Determine the (X, Y) coordinate at the center of the cell enclosing the given text.  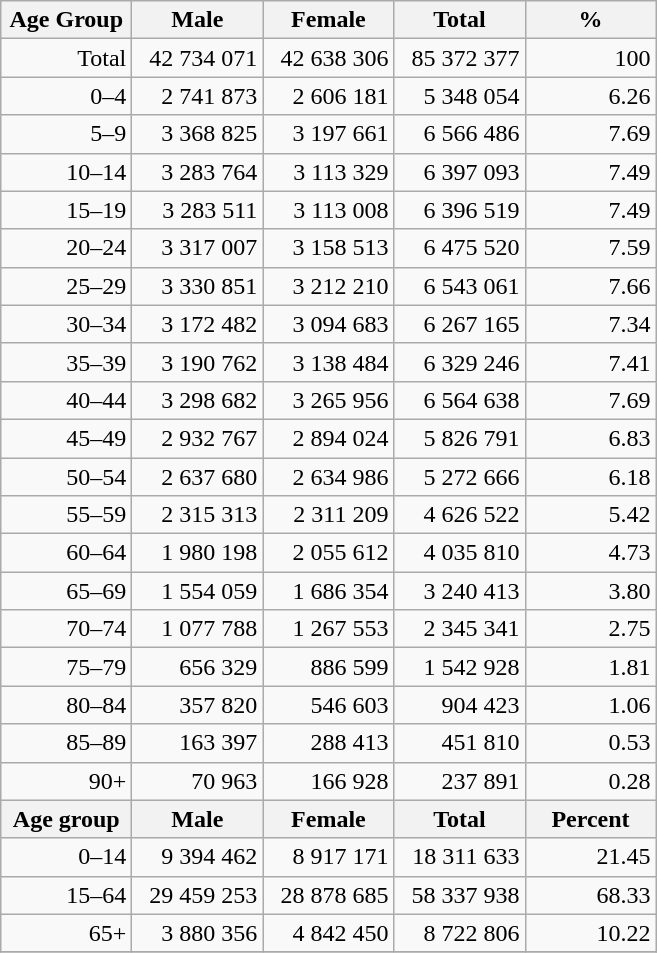
6.83 (590, 438)
21.45 (590, 857)
30–34 (66, 324)
6 396 519 (460, 210)
3 330 851 (198, 286)
20–24 (66, 248)
163 397 (198, 743)
4 626 522 (460, 515)
3 240 413 (460, 591)
886 599 (328, 667)
Age group (66, 819)
28 878 685 (328, 895)
0.53 (590, 743)
656 329 (198, 667)
3 158 513 (328, 248)
% (590, 20)
3.80 (590, 591)
6 564 638 (460, 400)
2 637 680 (198, 477)
1 980 198 (198, 553)
70–74 (66, 629)
2 634 986 (328, 477)
25–29 (66, 286)
1 267 553 (328, 629)
5 272 666 (460, 477)
3 368 825 (198, 134)
90+ (66, 781)
546 603 (328, 705)
42 734 071 (198, 58)
Age Group (66, 20)
2 741 873 (198, 96)
3 283 511 (198, 210)
1.06 (590, 705)
3 880 356 (198, 933)
7.41 (590, 362)
7.34 (590, 324)
357 820 (198, 705)
4.73 (590, 553)
2.75 (590, 629)
3 190 762 (198, 362)
1 686 354 (328, 591)
166 928 (328, 781)
5 348 054 (460, 96)
6 397 093 (460, 172)
6 543 061 (460, 286)
85–89 (66, 743)
2 315 313 (198, 515)
85 372 377 (460, 58)
2 311 209 (328, 515)
58 337 938 (460, 895)
100 (590, 58)
Percent (590, 819)
451 810 (460, 743)
1 542 928 (460, 667)
2 055 612 (328, 553)
5 826 791 (460, 438)
80–84 (66, 705)
5.42 (590, 515)
0–4 (66, 96)
70 963 (198, 781)
2 932 767 (198, 438)
6 267 165 (460, 324)
55–59 (66, 515)
6.18 (590, 477)
8 722 806 (460, 933)
3 212 210 (328, 286)
8 917 171 (328, 857)
2 894 024 (328, 438)
3 317 007 (198, 248)
7.66 (590, 286)
3 113 008 (328, 210)
29 459 253 (198, 895)
15–19 (66, 210)
3 113 329 (328, 172)
1 554 059 (198, 591)
2 606 181 (328, 96)
3 172 482 (198, 324)
65–69 (66, 591)
7.59 (590, 248)
10–14 (66, 172)
68.33 (590, 895)
60–64 (66, 553)
3 283 764 (198, 172)
15–64 (66, 895)
2 345 341 (460, 629)
0.28 (590, 781)
1.81 (590, 667)
3 138 484 (328, 362)
9 394 462 (198, 857)
6 566 486 (460, 134)
3 094 683 (328, 324)
3 298 682 (198, 400)
6.26 (590, 96)
10.22 (590, 933)
65+ (66, 933)
6 329 246 (460, 362)
6 475 520 (460, 248)
40–44 (66, 400)
45–49 (66, 438)
18 311 633 (460, 857)
75–79 (66, 667)
3 265 956 (328, 400)
42 638 306 (328, 58)
904 423 (460, 705)
3 197 661 (328, 134)
288 413 (328, 743)
4 035 810 (460, 553)
4 842 450 (328, 933)
5–9 (66, 134)
50–54 (66, 477)
35–39 (66, 362)
1 077 788 (198, 629)
237 891 (460, 781)
0–14 (66, 857)
